Return the [X, Y] coordinate for the center point of the cell that contains the specified text.  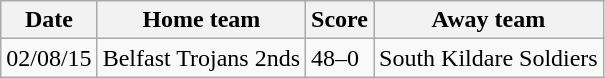
Away team [489, 20]
Belfast Trojans 2nds [201, 58]
Home team [201, 20]
48–0 [340, 58]
Date [49, 20]
Score [340, 20]
02/08/15 [49, 58]
South Kildare Soldiers [489, 58]
